Find where the given text appears and provide that cell's center as [X, Y] coordinate. 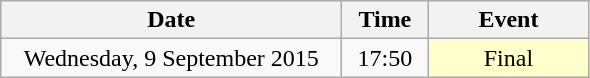
Wednesday, 9 September 2015 [172, 58]
Event [508, 20]
Date [172, 20]
Final [508, 58]
17:50 [385, 58]
Time [385, 20]
